Provide the [x, y] coordinate of the cell's center where the given text is located.  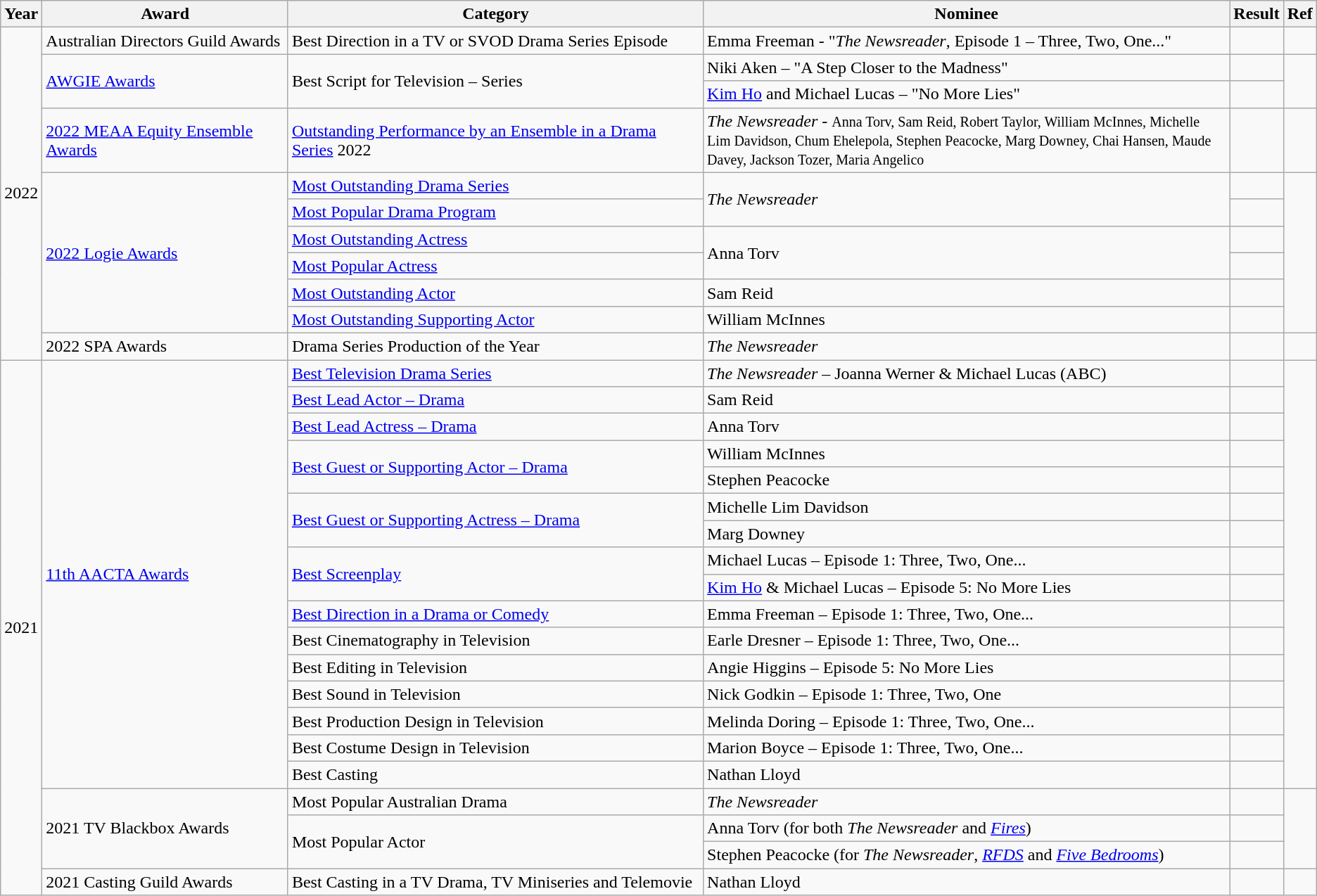
2022 SPA Awards [165, 346]
Australian Directors Guild Awards [165, 41]
Best Lead Actress – Drama [495, 427]
2021 TV Blackbox Awards [165, 828]
Angie Higgins – Episode 5: No More Lies [967, 667]
Michelle Lim Davidson [967, 507]
Best Script for Television – Series [495, 81]
Year [21, 14]
Anna Torv (for both The Newsreader and Fires) [967, 828]
Best Casting in a TV Drama, TV Miniseries and Telemovie [495, 882]
Michael Lucas – Episode 1: Three, Two, One... [967, 561]
The Newsreader – Joanna Werner & Michael Lucas (ABC) [967, 373]
Best Cinematography in Television [495, 641]
Most Popular Drama Program [495, 212]
2022 [21, 194]
Stephen Peacocke [967, 480]
2021 [21, 627]
Best Direction in a Drama or Comedy [495, 614]
11th AACTA Awards [165, 574]
Drama Series Production of the Year [495, 346]
Most Outstanding Actress [495, 239]
Kim Ho & Michael Lucas – Episode 5: No More Lies [967, 587]
Result [1256, 14]
Niki Aken – "A Step Closer to the Madness" [967, 68]
AWGIE Awards [165, 81]
Best Guest or Supporting Actress – Drama [495, 520]
Emma Freeman - "The Newsreader, Episode 1 – Three, Two, One..." [967, 41]
Best Costume Design in Television [495, 748]
Kim Ho and Michael Lucas – "No More Lies" [967, 94]
Most Popular Actress [495, 266]
Best Television Drama Series [495, 373]
Award [165, 14]
2021 Casting Guild Awards [165, 882]
Melinda Doring – Episode 1: Three, Two, One... [967, 721]
Best Casting [495, 774]
Marion Boyce – Episode 1: Three, Two, One... [967, 748]
Best Editing in Television [495, 667]
2022 Logie Awards [165, 252]
Earle Dresner – Episode 1: Three, Two, One... [967, 641]
Emma Freeman – Episode 1: Three, Two, One... [967, 614]
Most Outstanding Drama Series [495, 186]
Most Popular Actor [495, 842]
Best Guest or Supporting Actor – Drama [495, 467]
Best Lead Actor – Drama [495, 400]
Nick Godkin – Episode 1: Three, Two, One [967, 694]
Outstanding Performance by an Ensemble in a Drama Series 2022 [495, 140]
Best Production Design in Television [495, 721]
Stephen Peacocke (for The Newsreader, RFDS and Five Bedrooms) [967, 855]
Most Outstanding Actor [495, 293]
Best Screenplay [495, 574]
Most Outstanding Supporting Actor [495, 319]
Best Direction in a TV or SVOD Drama Series Episode [495, 41]
Most Popular Australian Drama [495, 801]
2022 MEAA Equity Ensemble Awards [165, 140]
Nominee [967, 14]
Best Sound in Television [495, 694]
Marg Downey [967, 534]
Category [495, 14]
Ref [1300, 14]
